Return (X, Y) of the center of cell containing provided text 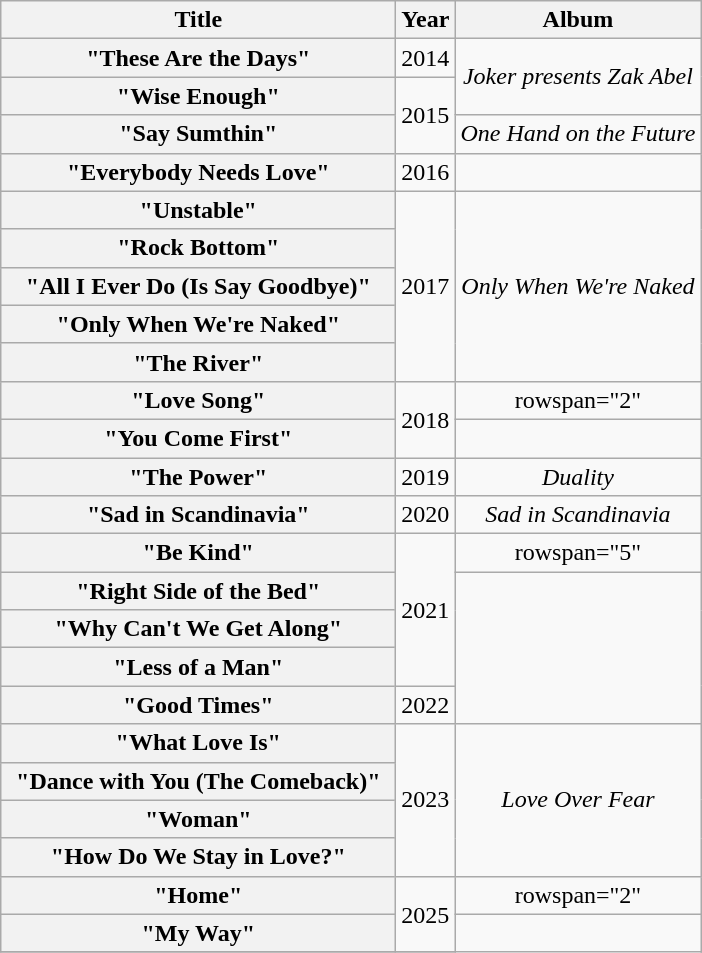
"What Love Is" (198, 743)
2014 (426, 58)
2018 (426, 419)
2015 (426, 115)
"Woman" (198, 819)
2022 (426, 705)
2017 (426, 286)
One Hand on the Future (578, 134)
"Less of a Man" (198, 667)
"My Way" (198, 933)
2025 (426, 914)
Title (198, 20)
"Only When We're Naked" (198, 324)
"Right Side of the Bed" (198, 591)
rowspan="5" (578, 553)
Year (426, 20)
"Everybody Needs Love" (198, 172)
"Say Sumthin" (198, 134)
2021 (426, 610)
"Why Can't We Get Along" (198, 629)
"You Come First" (198, 438)
Only When We're Naked (578, 286)
"Sad in Scandinavia" (198, 515)
"All I Ever Do (Is Say Goodbye)" (198, 286)
2016 (426, 172)
"Rock Bottom" (198, 248)
"How Do We Stay in Love?" (198, 857)
2020 (426, 515)
2019 (426, 477)
"The Power" (198, 477)
"The River" (198, 362)
Love Over Fear (578, 800)
Joker presents Zak Abel (578, 77)
"These Are the Days" (198, 58)
"Be Kind" (198, 553)
Sad in Scandinavia (578, 515)
Album (578, 20)
"Unstable" (198, 210)
2023 (426, 800)
"Wise Enough" (198, 96)
Duality (578, 477)
"Good Times" (198, 705)
"Home" (198, 895)
"Dance with You (The Comeback)" (198, 781)
"Love Song" (198, 400)
